For the text-containing cell, return its midpoint in [x, y] coordinate format. 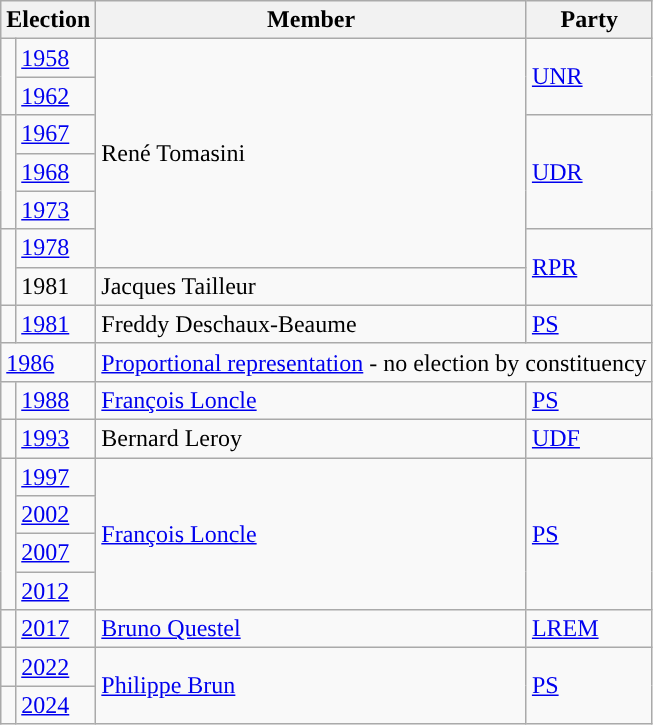
Bruno Questel [312, 629]
2024 [56, 705]
Election [48, 20]
UDR [589, 172]
2007 [56, 553]
Philippe Brun [312, 686]
UNR [589, 77]
Freddy Deschaux-Beaume [312, 324]
2002 [56, 515]
Party [589, 20]
Bernard Leroy [312, 438]
1973 [56, 210]
Member [312, 20]
1968 [56, 172]
1988 [56, 400]
1993 [56, 438]
1997 [56, 477]
1967 [56, 134]
Jacques Tailleur [312, 286]
1962 [56, 96]
1986 [48, 362]
2012 [56, 591]
1958 [56, 58]
RPR [589, 267]
René Tomasini [312, 153]
2017 [56, 629]
UDF [589, 438]
LREM [589, 629]
2022 [56, 667]
1978 [56, 248]
Proportional representation - no election by constituency [374, 362]
